Extract the (X, Y) coordinate from the center of the cell holding the provided text.  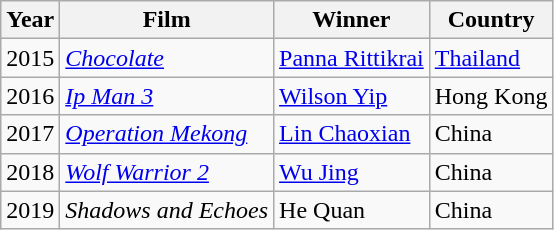
Country (491, 20)
2019 (30, 210)
Operation Mekong (167, 134)
Wolf Warrior 2 (167, 172)
Shadows and Echoes (167, 210)
Wu Jing (352, 172)
Panna Rittikrai (352, 58)
Wilson Yip (352, 96)
Winner (352, 20)
Ip Man 3 (167, 96)
2017 (30, 134)
2016 (30, 96)
Thailand (491, 58)
Hong Kong (491, 96)
Lin Chaoxian (352, 134)
Year (30, 20)
Film (167, 20)
2015 (30, 58)
Chocolate (167, 58)
2018 (30, 172)
He Quan (352, 210)
